From the cell containing the given text, extract its center point as [x, y] coordinate. 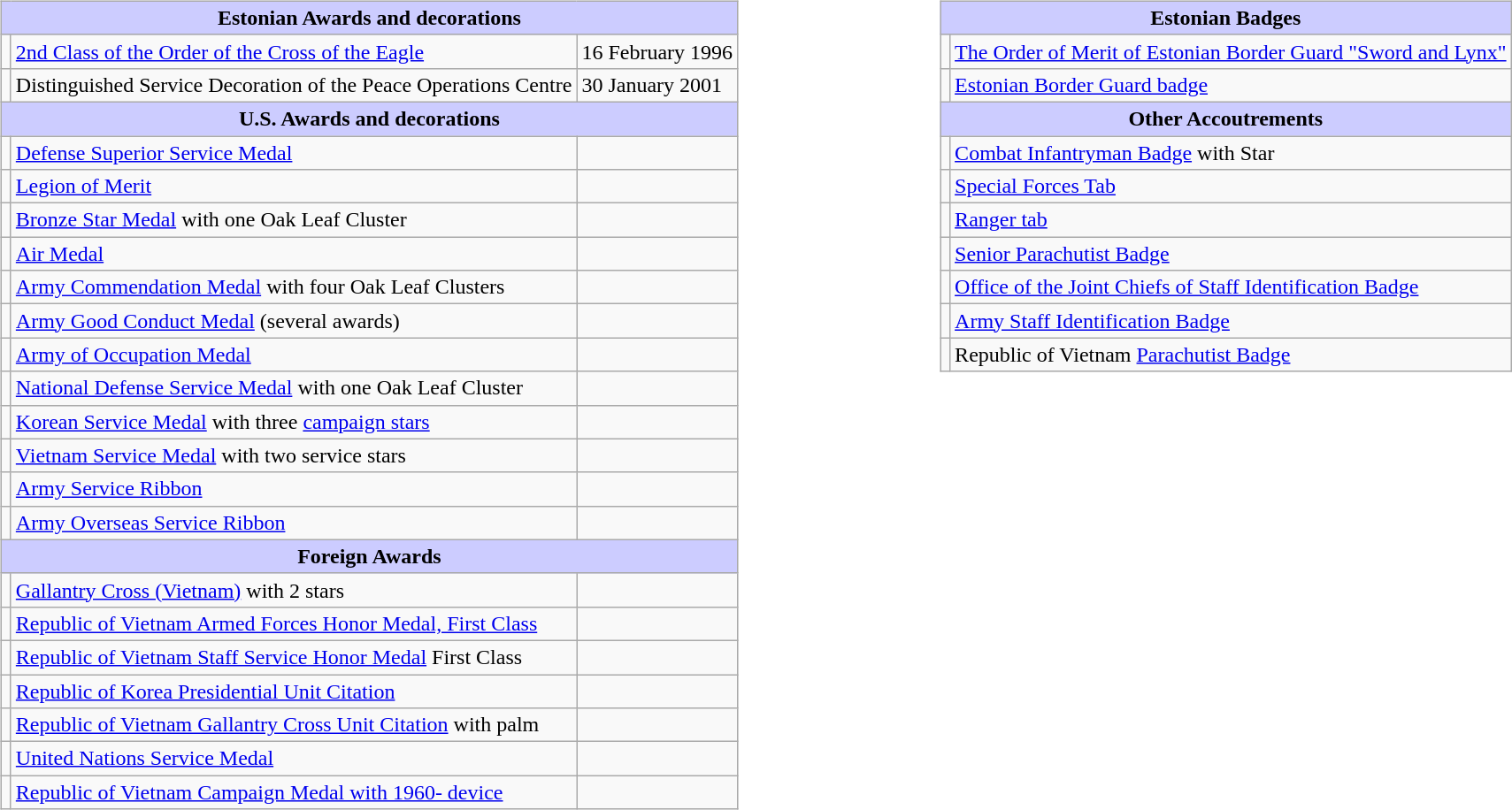
Air Medal [294, 254]
Foreign Awards [369, 556]
Republic of Korea Presidential Unit Citation [294, 691]
Estonian Border Guard badge [1232, 85]
Korean Service Medal with three campaign stars [294, 422]
Senior Parachutist Badge [1232, 254]
Special Forces Tab [1232, 187]
Army Overseas Service Ribbon [294, 523]
Estonian Awards and decorations [369, 18]
Army of Occupation Medal [294, 355]
Army Commendation Medal with four Oak Leaf Clusters [294, 287]
Estonian Badges [1226, 18]
Gallantry Cross (Vietnam) with 2 stars [294, 590]
Army Service Ribbon [294, 489]
National Defense Service Medal with one Oak Leaf Cluster [294, 388]
Distinguished Service Decoration of the Peace Operations Centre [294, 85]
Republic of Vietnam Staff Service Honor Medal First Class [294, 657]
Other Accoutrements [1226, 118]
Legion of Merit [294, 187]
Army Staff Identification Badge [1232, 321]
Republic of Vietnam Armed Forces Honor Medal, First Class [294, 623]
16 February 1996 [657, 51]
30 January 2001 [657, 85]
Vietnam Service Medal with two service stars [294, 455]
Republic of Vietnam Parachutist Badge [1232, 355]
Republic of Vietnam Gallantry Cross Unit Citation with palm [294, 725]
Bronze Star Medal with one Oak Leaf Cluster [294, 220]
United Nations Service Medal [294, 759]
Office of the Joint Chiefs of Staff Identification Badge [1232, 287]
Republic of Vietnam Campaign Medal with 1960- device [294, 792]
Combat Infantryman Badge with Star [1232, 153]
The Order of Merit of Estonian Border Guard "Sword and Lynx" [1232, 51]
Defense Superior Service Medal [294, 153]
U.S. Awards and decorations [369, 118]
Army Good Conduct Medal (several awards) [294, 321]
Ranger tab [1232, 220]
2nd Class of the Order of the Cross of the Eagle [294, 51]
